Pinpoint the cell where the given text exists, returning its [X, Y] midpoint coordinate. 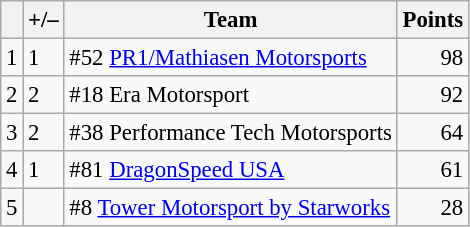
28 [432, 208]
64 [432, 133]
Points [432, 20]
4 [12, 170]
#18 Era Motorsport [230, 95]
61 [432, 170]
#8 Tower Motorsport by Starworks [230, 208]
92 [432, 95]
+/– [44, 20]
#52 PR1/Mathiasen Motorsports [230, 58]
5 [12, 208]
3 [12, 133]
#38 Performance Tech Motorsports [230, 133]
Team [230, 20]
98 [432, 58]
#81 DragonSpeed USA [230, 170]
